Extract the [x, y] coordinate from the center of the cell holding the provided text.  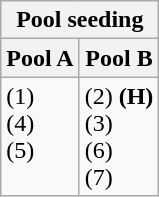
Pool A [40, 58]
(2) (H) (3) (6) (7) [119, 136]
Pool seeding [80, 20]
(1) (4) (5) [40, 136]
Pool B [119, 58]
